Find where the given text appears and provide that cell's center as [X, Y] coordinate. 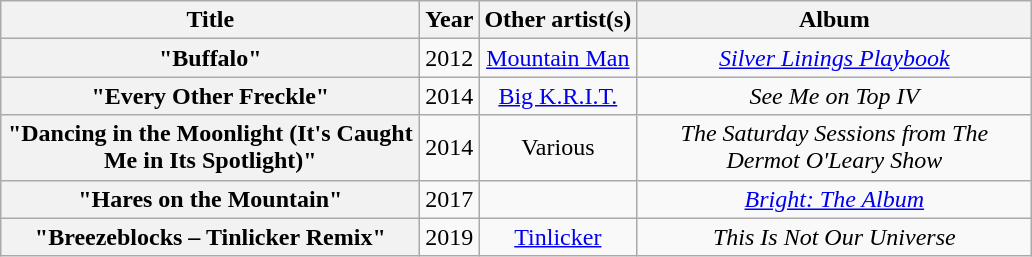
Tinlicker [558, 237]
Title [210, 20]
"Every Other Freckle" [210, 96]
Album [834, 20]
Silver Linings Playbook [834, 58]
This Is Not Our Universe [834, 237]
Bright: The Album [834, 199]
2019 [450, 237]
2017 [450, 199]
Various [558, 148]
The Saturday Sessions from The Dermot O'Leary Show [834, 148]
Other artist(s) [558, 20]
Big K.R.I.T. [558, 96]
"Dancing in the Moonlight (It's Caught Me in Its Spotlight)" [210, 148]
"Hares on the Mountain" [210, 199]
2012 [450, 58]
"Buffalo" [210, 58]
Year [450, 20]
"Breezeblocks – Tinlicker Remix" [210, 237]
See Me on Top IV [834, 96]
Mountain Man [558, 58]
